Detect which cell encompasses the target text, then output its (x, y) center coordinate. 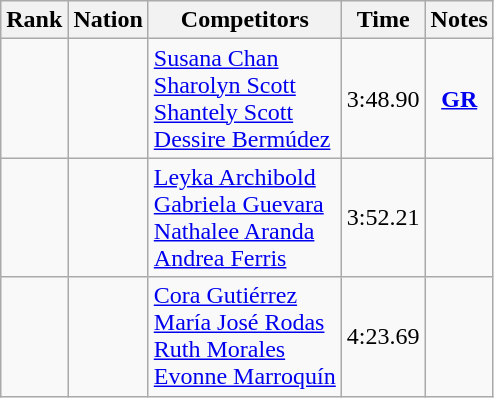
Leyka ArchiboldGabriela GuevaraNathalee ArandaAndrea Ferris (244, 218)
Nation (108, 20)
GR (459, 98)
3:48.90 (383, 98)
4:23.69 (383, 336)
Time (383, 20)
Rank (34, 20)
Competitors (244, 20)
Notes (459, 20)
3:52.21 (383, 218)
Cora GutiérrezMaría José RodasRuth MoralesEvonne Marroquín (244, 336)
Susana ChanSharolyn ScottShantely ScottDessire Bermúdez (244, 98)
